Pinpoint the cell where the given text exists, returning its (X, Y) midpoint coordinate. 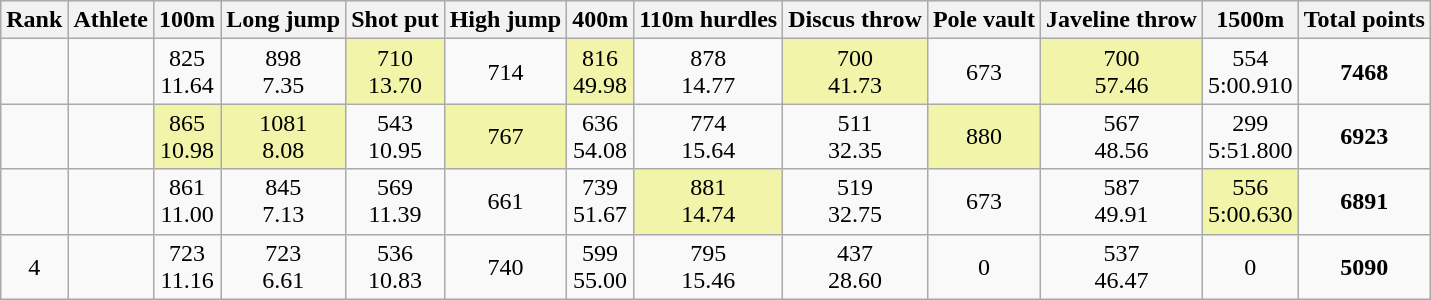
5565:00.630 (1250, 202)
86111.00 (188, 202)
8457.13 (284, 202)
400m (600, 20)
82511.64 (188, 72)
70057.46 (1121, 72)
59955.00 (600, 266)
72311.16 (188, 266)
53746.47 (1121, 266)
7468 (1364, 72)
81649.98 (600, 72)
51932.75 (856, 202)
740 (505, 266)
880 (984, 136)
51132.35 (856, 136)
Athlete (111, 20)
110m hurdles (708, 20)
714 (505, 72)
High jump (505, 20)
88114.74 (708, 202)
661 (505, 202)
6891 (1364, 202)
Total points (1364, 20)
77415.64 (708, 136)
Shot put (395, 20)
767 (505, 136)
5545:00.910 (1250, 72)
53610.83 (395, 266)
4 (34, 266)
87814.77 (708, 72)
70041.73 (856, 72)
1500m (1250, 20)
5090 (1364, 266)
56748.56 (1121, 136)
71013.70 (395, 72)
Pole vault (984, 20)
Discus throw (856, 20)
63654.08 (600, 136)
Long jump (284, 20)
8987.35 (284, 72)
Rank (34, 20)
Javeline throw (1121, 20)
6923 (1364, 136)
58749.91 (1121, 202)
43728.60 (856, 266)
7236.61 (284, 266)
54310.95 (395, 136)
100m (188, 20)
73951.67 (600, 202)
56911.39 (395, 202)
86510.98 (188, 136)
10818.08 (284, 136)
79515.46 (708, 266)
2995:51.800 (1250, 136)
